Search for the cell housing the specified text and yield its [X, Y] center coordinate. 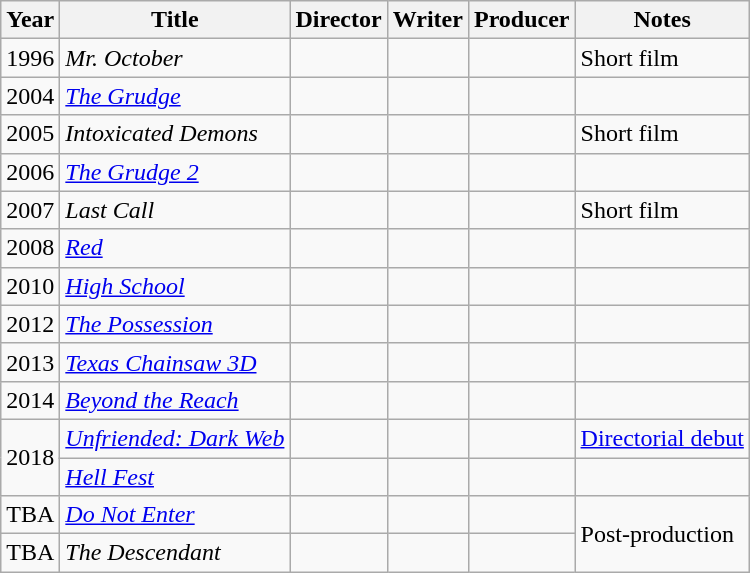
2014 [30, 400]
The Possession [175, 324]
Mr. October [175, 58]
2018 [30, 457]
2013 [30, 362]
Year [30, 20]
Last Call [175, 210]
2008 [30, 248]
Unfriended: Dark Web [175, 438]
Intoxicated Demons [175, 134]
High School [175, 286]
Post-production [662, 534]
2007 [30, 210]
The Descendant [175, 553]
2006 [30, 172]
Red [175, 248]
Texas Chainsaw 3D [175, 362]
Beyond the Reach [175, 400]
Directorial debut [662, 438]
1996 [30, 58]
Notes [662, 20]
Hell Fest [175, 477]
2004 [30, 96]
2012 [30, 324]
2005 [30, 134]
Producer [522, 20]
Director [338, 20]
2010 [30, 286]
The Grudge 2 [175, 172]
Title [175, 20]
The Grudge [175, 96]
Writer [428, 20]
Do Not Enter [175, 515]
